Return the [x, y] coordinate for the center point of the cell that contains the specified text.  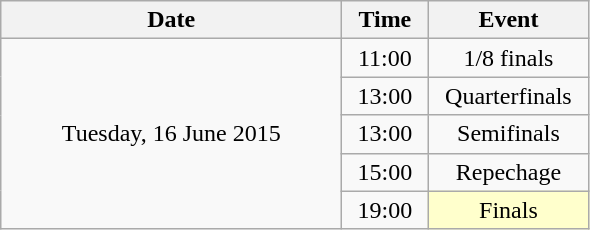
Time [385, 20]
Tuesday, 16 June 2015 [172, 134]
Repechage [508, 172]
Quarterfinals [508, 96]
1/8 finals [508, 58]
Semifinals [508, 134]
11:00 [385, 58]
19:00 [385, 210]
Event [508, 20]
15:00 [385, 172]
Finals [508, 210]
Date [172, 20]
